For the text-containing cell, return its midpoint in (x, y) coordinate format. 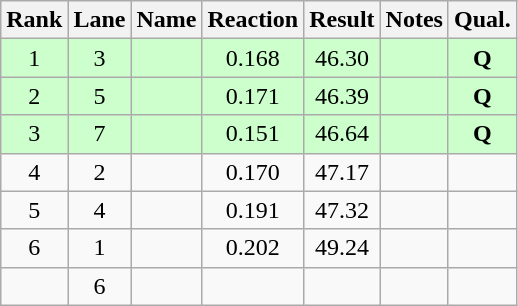
0.202 (253, 248)
Qual. (482, 20)
46.64 (342, 134)
49.24 (342, 248)
0.170 (253, 172)
0.151 (253, 134)
7 (100, 134)
Result (342, 20)
0.168 (253, 58)
46.39 (342, 96)
Reaction (253, 20)
0.191 (253, 210)
0.171 (253, 96)
46.30 (342, 58)
Notes (414, 20)
Rank (34, 20)
47.17 (342, 172)
Lane (100, 20)
Name (166, 20)
47.32 (342, 210)
